From the cell containing the given text, extract its center point as (X, Y) coordinate. 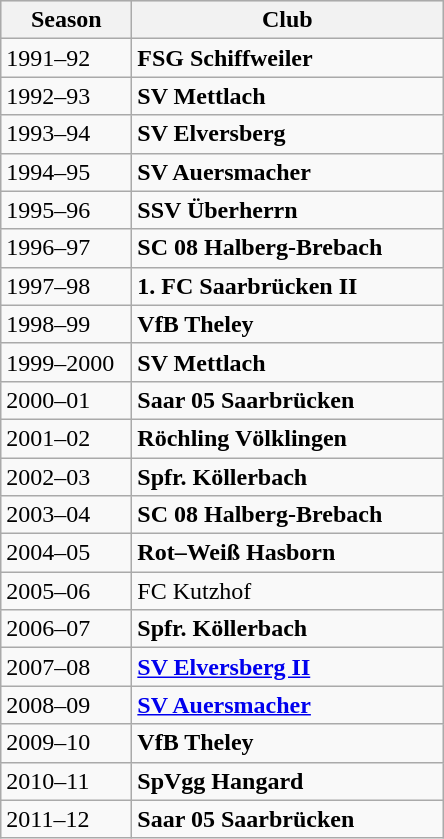
SV Elversberg (288, 134)
1998–99 (66, 324)
SV Elversberg II (288, 667)
1995–96 (66, 210)
1993–94 (66, 134)
1997–98 (66, 286)
1. FC Saarbrücken II (288, 286)
2002–03 (66, 477)
1994–95 (66, 172)
1992–93 (66, 96)
SpVgg Hangard (288, 781)
2001–02 (66, 438)
2000–01 (66, 400)
2010–11 (66, 781)
Rot–Weiß Hasborn (288, 553)
2004–05 (66, 553)
2008–09 (66, 705)
FC Kutzhof (288, 591)
2007–08 (66, 667)
2005–06 (66, 591)
1996–97 (66, 248)
SSV Überherrn (288, 210)
FSG Schiffweiler (288, 58)
2009–10 (66, 743)
Club (288, 20)
1991–92 (66, 58)
1999–2000 (66, 362)
Röchling Völklingen (288, 438)
2003–04 (66, 515)
2011–12 (66, 819)
Season (66, 20)
2006–07 (66, 629)
